Determine the (x, y) coordinate at the center of the cell enclosing the given text.  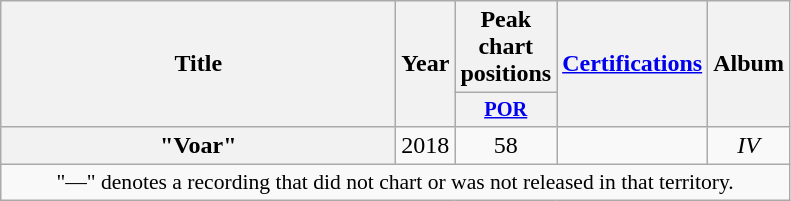
Title (198, 64)
"Voar" (198, 145)
Album (749, 64)
IV (749, 145)
POR (506, 110)
58 (506, 145)
Certifications (632, 64)
2018 (426, 145)
"—" denotes a recording that did not chart or was not released in that territory. (396, 183)
Peak chart positions (506, 47)
Year (426, 64)
